Return [x, y] of the center of cell containing provided text 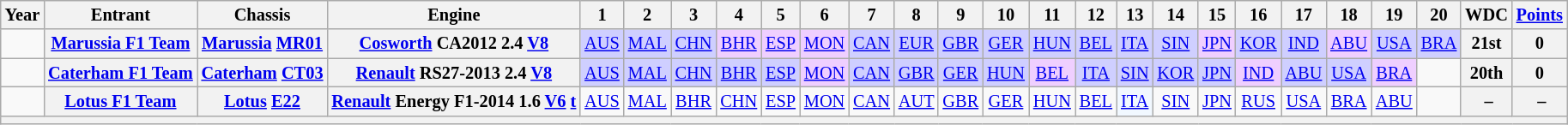
WDC [1486, 15]
Caterham CT03 [263, 73]
1 [602, 15]
2 [647, 15]
8 [917, 15]
Cosworth CA2012 2.4 V8 [453, 44]
5 [781, 15]
6 [824, 15]
11 [1052, 15]
Entrant [120, 15]
20th [1486, 73]
19 [1394, 15]
Caterham F1 Team [120, 73]
16 [1258, 15]
3 [693, 15]
18 [1349, 15]
17 [1305, 15]
4 [738, 15]
Engine [453, 15]
Points [1540, 15]
9 [960, 15]
Lotus F1 Team [120, 101]
Chassis [263, 15]
Lotus E22 [263, 101]
14 [1176, 15]
10 [1006, 15]
7 [872, 15]
AUT [917, 101]
20 [1439, 15]
EUR [917, 44]
13 [1135, 15]
Renault RS27-2013 2.4 V8 [453, 73]
Marussia MR01 [263, 44]
RUS [1258, 101]
21st [1486, 44]
Year [22, 15]
15 [1217, 15]
Marussia F1 Team [120, 44]
Renault Energy F1-2014 1.6 V6 t [453, 101]
12 [1096, 15]
